Extract the [x, y] coordinate from the center of the cell holding the provided text.  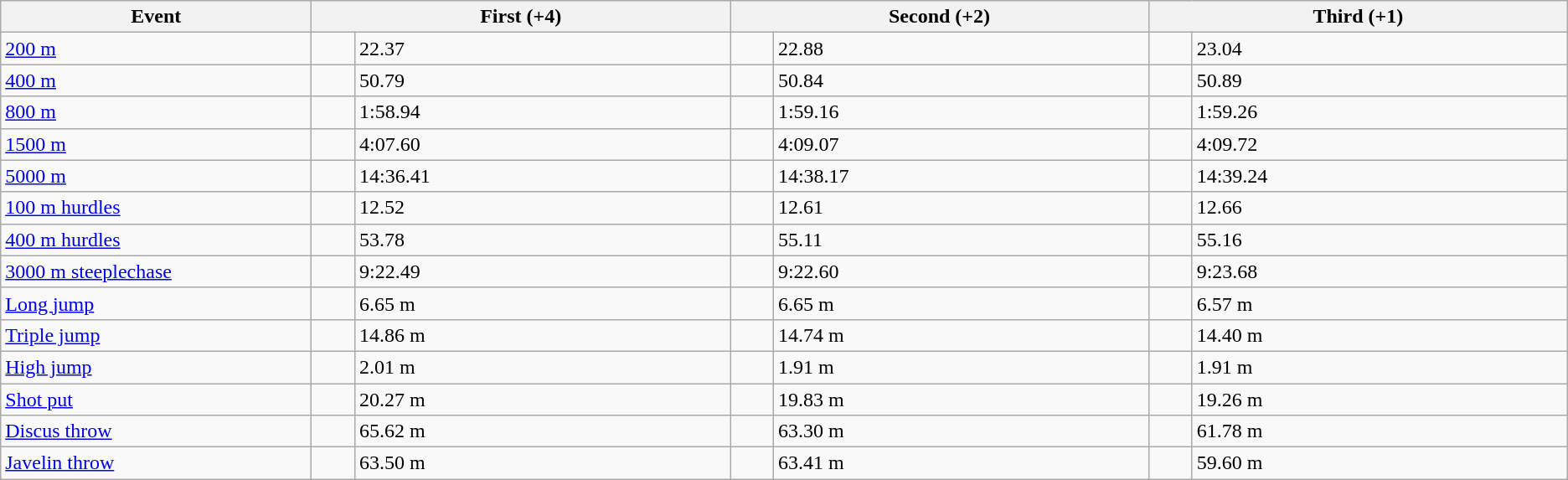
19.83 m [961, 400]
61.78 m [1380, 431]
14.40 m [1380, 335]
1:58.94 [543, 112]
400 m hurdles [156, 240]
63.41 m [961, 463]
63.50 m [543, 463]
Second (+2) [940, 17]
400 m [156, 80]
14:38.17 [961, 176]
High jump [156, 367]
53.78 [543, 240]
200 m [156, 49]
20.27 m [543, 400]
12.52 [543, 208]
6.57 m [1380, 303]
4:09.72 [1380, 144]
9:23.68 [1380, 271]
9:22.60 [961, 271]
4:07.60 [543, 144]
Third (+1) [1358, 17]
Long jump [156, 303]
50.84 [961, 80]
12.61 [961, 208]
3000 m steeplechase [156, 271]
1:59.26 [1380, 112]
50.79 [543, 80]
Event [156, 17]
50.89 [1380, 80]
1500 m [156, 144]
14:36.41 [543, 176]
1:59.16 [961, 112]
First (+4) [521, 17]
19.26 m [1380, 400]
9:22.49 [543, 271]
Triple jump [156, 335]
59.60 m [1380, 463]
55.11 [961, 240]
800 m [156, 112]
100 m hurdles [156, 208]
Shot put [156, 400]
22.88 [961, 49]
4:09.07 [961, 144]
Javelin throw [156, 463]
12.66 [1380, 208]
Discus throw [156, 431]
65.62 m [543, 431]
5000 m [156, 176]
2.01 m [543, 367]
55.16 [1380, 240]
22.37 [543, 49]
63.30 m [961, 431]
14.86 m [543, 335]
23.04 [1380, 49]
14:39.24 [1380, 176]
14.74 m [961, 335]
